Output the [X, Y] coordinate of the center of the cell containing the given text.  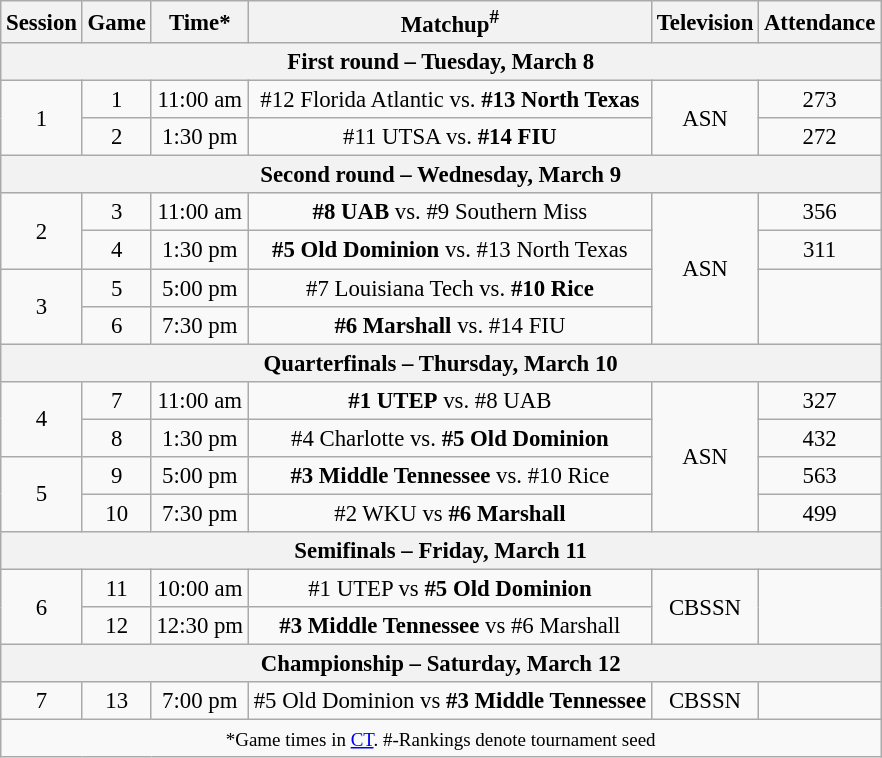
*Game times in CT. #-Rankings denote tournament seed [441, 739]
272 [820, 137]
9 [116, 476]
273 [820, 100]
Time* [200, 22]
#1 UTEP vs #5 Old Dominion [450, 588]
7:00 pm [200, 701]
10 [116, 513]
Television [704, 22]
#3 Middle Tennessee vs. #10 Rice [450, 476]
Session [42, 22]
Championship – Saturday, March 12 [441, 664]
10:00 am [200, 588]
356 [820, 213]
327 [820, 400]
#5 Old Dominion vs. #13 North Texas [450, 250]
Second round – Wednesday, March 9 [441, 175]
Matchup# [450, 22]
#7 Louisiana Tech vs. #10 Rice [450, 288]
#1 UTEP vs. #8 UAB [450, 400]
12:30 pm [200, 626]
11 [116, 588]
First round – Tuesday, March 8 [441, 62]
#6 Marshall vs. #14 FIU [450, 325]
8 [116, 438]
Game [116, 22]
#8 UAB vs. #9 Southern Miss [450, 213]
#2 WKU vs #6 Marshall [450, 513]
Quarterfinals – Thursday, March 10 [441, 363]
13 [116, 701]
#3 Middle Tennessee vs #6 Marshall [450, 626]
432 [820, 438]
#5 Old Dominion vs #3 Middle Tennessee [450, 701]
12 [116, 626]
563 [820, 476]
#11 UTSA vs. #14 FIU [450, 137]
499 [820, 513]
Semifinals – Friday, March 11 [441, 551]
#12 Florida Atlantic vs. #13 North Texas [450, 100]
311 [820, 250]
#4 Charlotte vs. #5 Old Dominion [450, 438]
Attendance [820, 22]
